Return the [x, y] coordinate for the center point of the cell that contains the specified text.  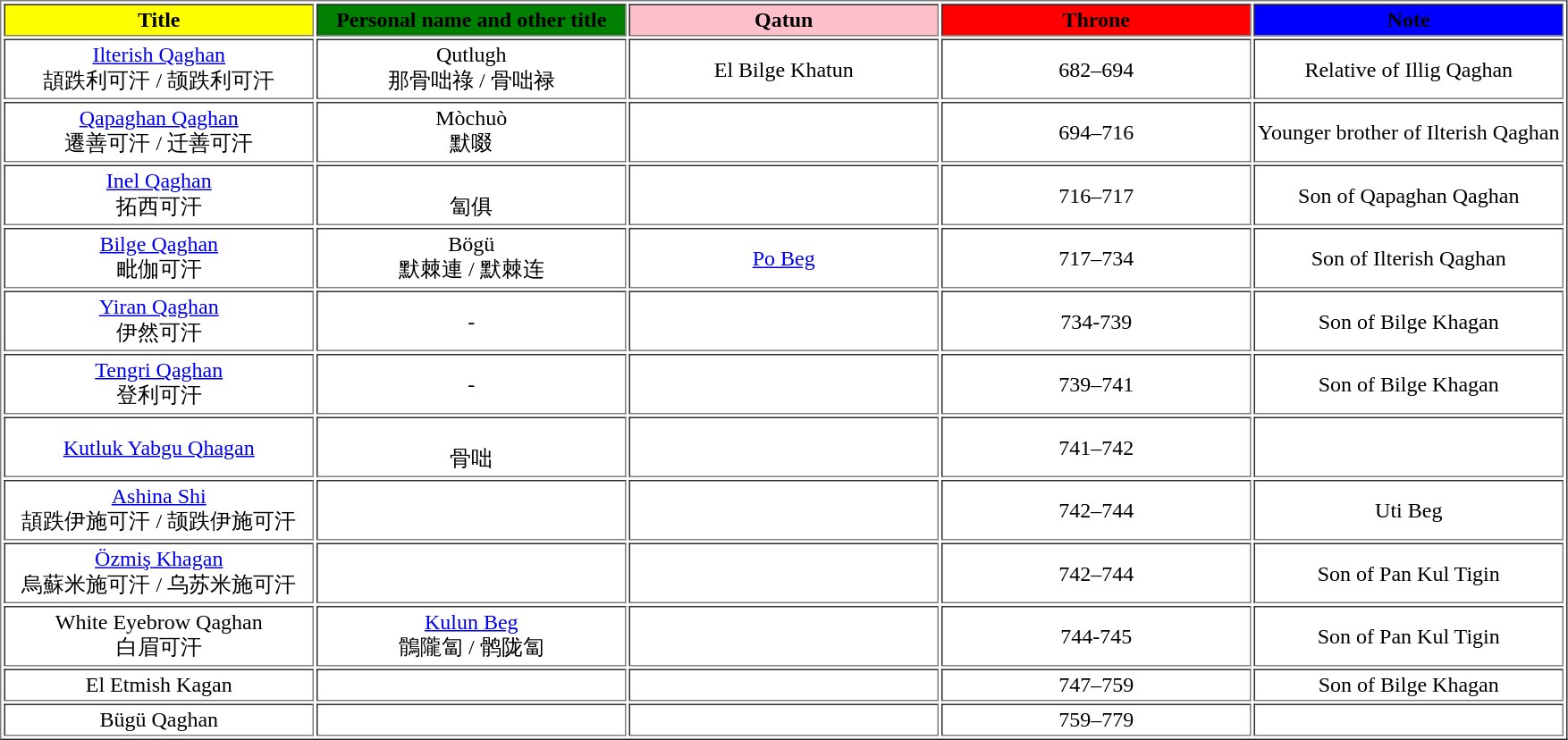
Relative of Illig Qaghan [1408, 70]
741–742 [1096, 447]
694–716 [1096, 132]
747–759 [1096, 685]
Title [158, 20]
Po Beg [784, 258]
739–741 [1096, 384]
Personal name and other title [471, 20]
Qutlugh那骨咄祿 / 骨咄禄 [471, 70]
匐俱 [471, 195]
El Bilge Khatun [784, 70]
Throne [1096, 20]
716–717 [1096, 195]
759–779 [1096, 720]
Bögü默棘連 / 默棘连 [471, 258]
Qapaghan Qaghan遷善可汗 / 迁善可汗 [158, 132]
Qatun [784, 20]
Younger brother of Ilterish Qaghan [1408, 132]
Kutluk Yabgu Qhagan [158, 447]
682–694 [1096, 70]
骨咄 [471, 447]
Bügü Qaghan [158, 720]
Son of Ilterish Qaghan [1408, 258]
Özmiş Khagan烏蘇米施可汗 / 乌苏米施可汗 [158, 574]
El Etmish Kagan [158, 685]
Uti Beg [1408, 510]
Ilterish Qaghan頡跌利可汗 / 颉跌利可汗 [158, 70]
Ashina Shi頡跌伊施可汗 / 颉跌伊施可汗 [158, 510]
Yiran Qaghan伊然可汗 [158, 322]
Tengri Qaghan登利可汗 [158, 384]
Bilge Qaghan毗伽可汗 [158, 258]
Inel Qaghan拓西可汗 [158, 195]
Note [1408, 20]
Kulun Beg 鶻隴匐 / 鹘陇匐 [471, 636]
744-745 [1096, 636]
Son of Qapaghan Qaghan [1408, 195]
734-739 [1096, 322]
717–734 [1096, 258]
Mòchuò默啜 [471, 132]
White Eyebrow Qaghan 白眉可汗 [158, 636]
